Find where the given text appears and provide that cell's center as (X, Y) coordinate. 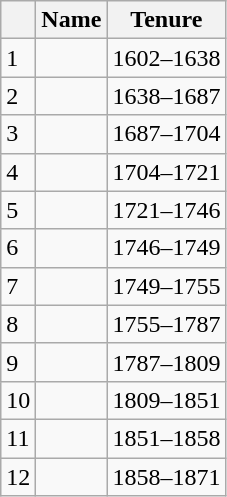
10 (18, 400)
1602–1638 (166, 58)
1746–1749 (166, 248)
1787–1809 (166, 362)
8 (18, 324)
1687–1704 (166, 134)
1704–1721 (166, 172)
6 (18, 248)
1755–1787 (166, 324)
3 (18, 134)
11 (18, 438)
1721–1746 (166, 210)
5 (18, 210)
1638–1687 (166, 96)
9 (18, 362)
1851–1858 (166, 438)
7 (18, 286)
1858–1871 (166, 477)
1809–1851 (166, 400)
Tenure (166, 20)
2 (18, 96)
Name (72, 20)
4 (18, 172)
12 (18, 477)
1 (18, 58)
1749–1755 (166, 286)
